Find where the given text appears and provide that cell's center as (x, y) coordinate. 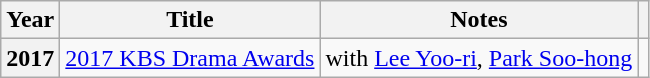
2017 (30, 58)
2017 KBS Drama Awards (190, 58)
Year (30, 20)
Notes (479, 20)
with Lee Yoo-ri, Park Soo-hong (479, 58)
Title (190, 20)
